Scan for the cell matching the given text and deliver its (x, y) coordinate at center. 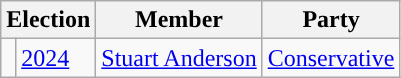
Conservative (331, 58)
Member (179, 20)
Party (331, 20)
Stuart Anderson (179, 58)
2024 (56, 58)
Election (48, 20)
